Detect which cell encompasses the target text, then output its [X, Y] center coordinate. 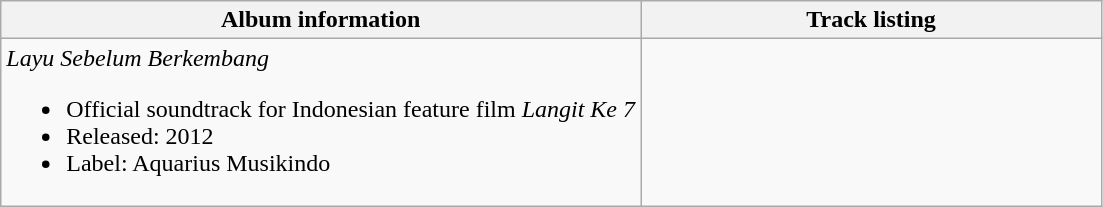
Album information [321, 20]
Layu Sebelum BerkembangOfficial soundtrack for Indonesian feature film Langit Ke 7Released: 2012Label: Aquarius Musikindo [321, 122]
Track listing [872, 20]
